Capture the cell that displays the provided text and extract its [x, y] central coordinate. 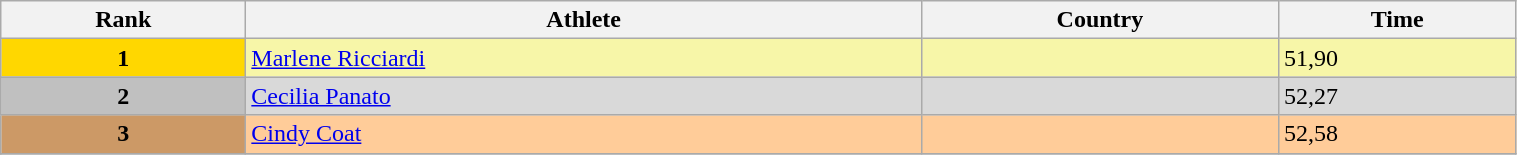
2 [124, 96]
52,27 [1397, 96]
Cecilia Panato [584, 96]
Time [1397, 20]
Athlete [584, 20]
Cindy Coat [584, 134]
51,90 [1397, 58]
3 [124, 134]
52,58 [1397, 134]
Rank [124, 20]
Marlene Ricciardi [584, 58]
Country [1100, 20]
1 [124, 58]
